From the cell containing the given text, extract its center point as (x, y) coordinate. 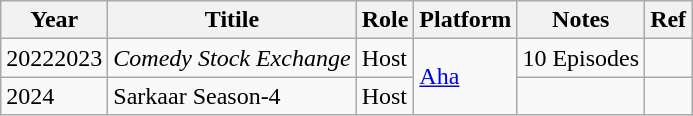
Aha (466, 77)
Sarkaar Season-4 (232, 96)
Role (385, 20)
Year (54, 20)
20222023 (54, 58)
Ref (668, 20)
Notes (581, 20)
Platform (466, 20)
Titile (232, 20)
2024 (54, 96)
Comedy Stock Exchange (232, 58)
10 Episodes (581, 58)
